Search for the cell housing the specified text and yield its (X, Y) center coordinate. 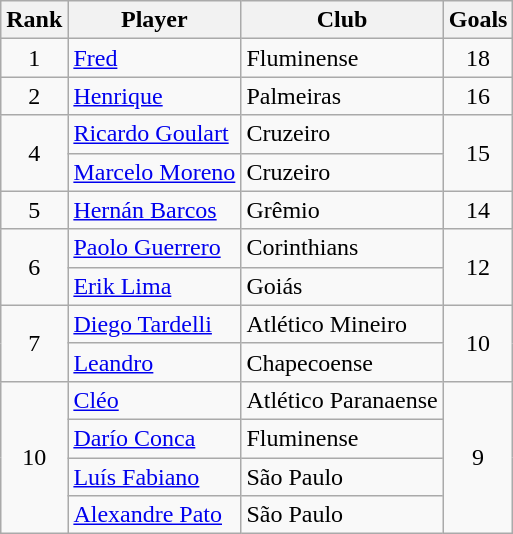
Fred (154, 58)
12 (478, 267)
Alexandre Pato (154, 515)
4 (34, 153)
Atlético Mineiro (342, 324)
5 (34, 210)
Henrique (154, 96)
Leandro (154, 362)
15 (478, 153)
14 (478, 210)
Player (154, 20)
7 (34, 343)
Atlético Paranaense (342, 400)
Paolo Guerrero (154, 248)
1 (34, 58)
2 (34, 96)
18 (478, 58)
Goiás (342, 286)
6 (34, 267)
Club (342, 20)
Darío Conca (154, 438)
Chapecoense (342, 362)
Hernán Barcos (154, 210)
Ricardo Goulart (154, 134)
Goals (478, 20)
Corinthians (342, 248)
Erik Lima (154, 286)
Palmeiras (342, 96)
Marcelo Moreno (154, 172)
16 (478, 96)
Grêmio (342, 210)
Diego Tardelli (154, 324)
Rank (34, 20)
Luís Fabiano (154, 477)
Cléo (154, 400)
9 (478, 457)
